Pinpoint the cell where the given text exists, returning its (X, Y) midpoint coordinate. 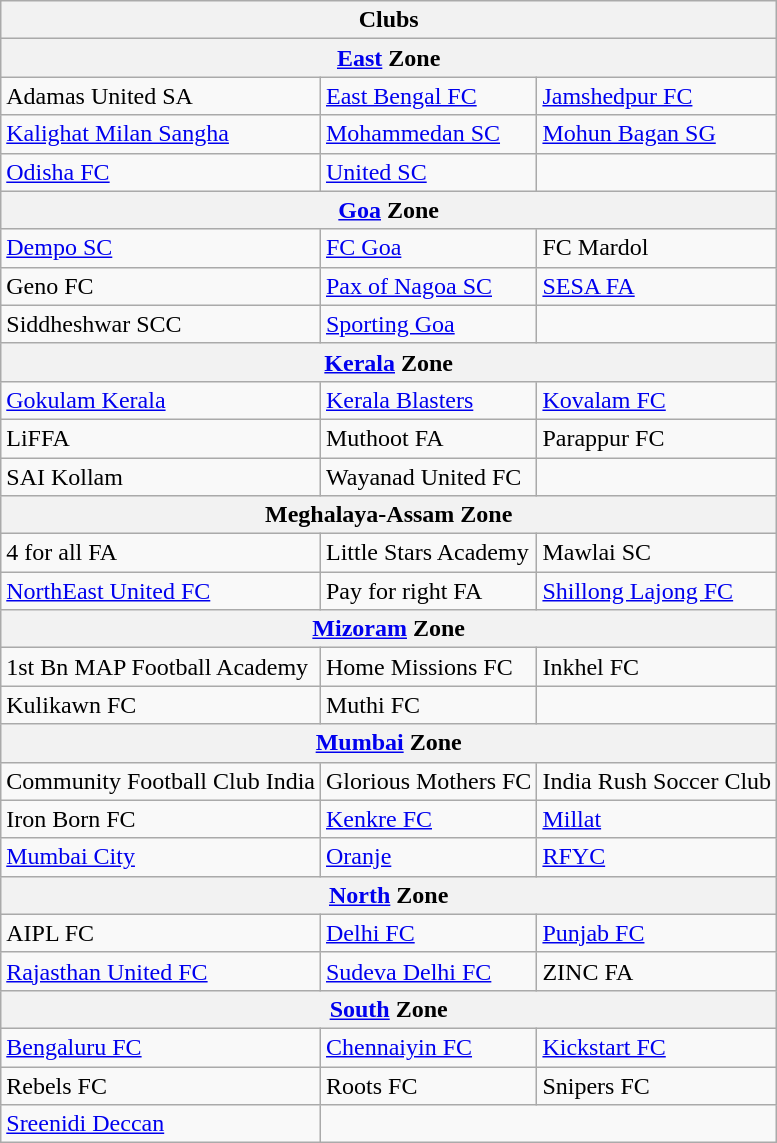
NorthEast United FC (161, 591)
Kerala Blasters (428, 400)
ZINC FA (657, 971)
Kenkre FC (428, 819)
Kalighat Milan Sangha (161, 134)
Rajasthan United FC (161, 971)
RFYC (657, 857)
Odisha FC (161, 172)
Glorious Mothers FC (428, 781)
Sreenidi Deccan (161, 1124)
AIPL FC (161, 933)
4 for all FA (161, 553)
Meghalaya-Assam Zone (389, 515)
FC Mardol (657, 248)
Iron Born FC (161, 819)
Kerala Zone (389, 362)
Dempo SC (161, 248)
Muthi FC (428, 705)
Gokulam Kerala (161, 400)
North Zone (389, 895)
Wayanad United FC (428, 477)
Sudeva Delhi FC (428, 971)
Kovalam FC (657, 400)
Oranje (428, 857)
Sporting Goa (428, 324)
Mizoram Zone (389, 629)
Jamshedpur FC (657, 96)
Pax of Nagoa SC (428, 286)
Home Missions FC (428, 667)
Muthoot FA (428, 438)
Inkhel FC (657, 667)
Clubs (389, 20)
SESA FA (657, 286)
Goa Zone (389, 210)
Mumbai Zone (389, 743)
Little Stars Academy (428, 553)
1st Bn MAP Football Academy (161, 667)
Kulikawn FC (161, 705)
Bengaluru FC (161, 1047)
Punjab FC (657, 933)
Rebels FC (161, 1085)
Mohun Bagan SG (657, 134)
Adamas United SA (161, 96)
Shillong Lajong FC (657, 591)
Siddheshwar SCC (161, 324)
Mohammedan SC (428, 134)
Mumbai City (161, 857)
FC Goa (428, 248)
Parappur FC (657, 438)
East Zone (389, 58)
Community Football Club India (161, 781)
India Rush Soccer Club (657, 781)
SAI Kollam (161, 477)
Mawlai SC (657, 553)
LiFFA (161, 438)
Snipers FC (657, 1085)
Chennaiyin FC (428, 1047)
South Zone (389, 1009)
Delhi FC (428, 933)
Kickstart FC (657, 1047)
Millat (657, 819)
Geno FC (161, 286)
East Bengal FC (428, 96)
Roots FC (428, 1085)
United SC (428, 172)
Pay for right FA (428, 591)
